Detect which cell encompasses the target text, then output its [x, y] center coordinate. 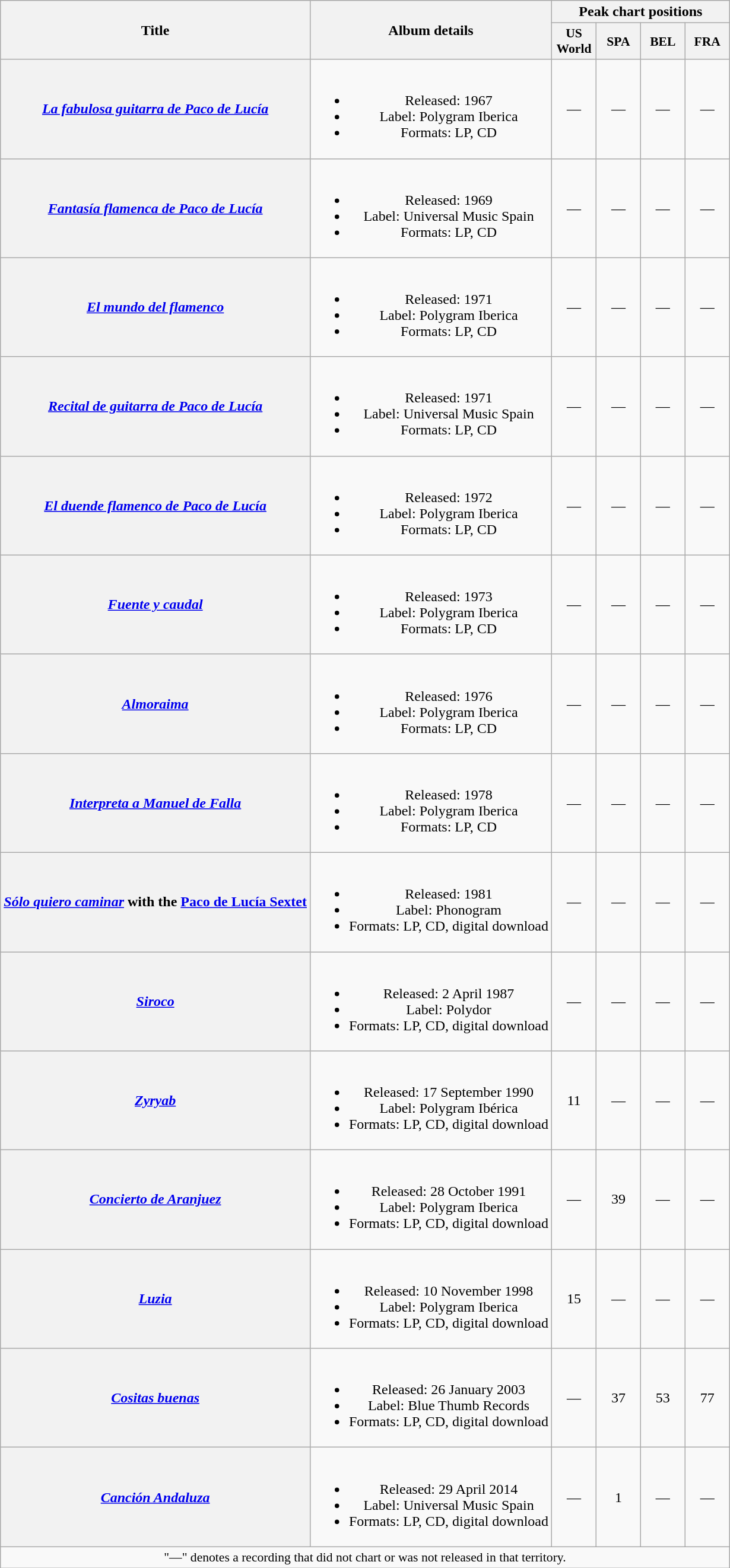
Title [155, 30]
53 [662, 1398]
Peak chart positions [641, 12]
El mundo del flamenco [155, 307]
Released: 1973Label: Polygram IbericaFormats: LP, CD [431, 604]
Released: 29 April 2014Label: Universal Music SpainFormats: LP, CD, digital download [431, 1497]
Interpreta a Manuel de Falla [155, 802]
Released: 17 September 1990Label: Polygram IbéricaFormats: LP, CD, digital download [431, 1100]
Zyryab [155, 1100]
Fuente y caudal [155, 604]
Released: 1967Label: Polygram IbericaFormats: LP, CD [431, 109]
Canción Andaluza [155, 1497]
Sólo quiero caminar with the Paco de Lucía Sextet [155, 902]
77 [707, 1398]
Almoraima [155, 704]
FRA [707, 42]
Released: 1976Label: Polygram IbericaFormats: LP, CD [431, 704]
Released: 1971Label: Polygram IbericaFormats: LP, CD [431, 307]
Released: 1969Label: Universal Music SpainFormats: LP, CD [431, 208]
Cositas buenas [155, 1398]
"—" denotes a recording that did not chart or was not released in that territory. [365, 1557]
SPA [618, 42]
La fabulosa guitarra de Paco de Lucía [155, 109]
Concierto de Aranjuez [155, 1200]
Released: 1971Label: Universal Music SpainFormats: LP, CD [431, 406]
Released: 10 November 1998Label: Polygram IbericaFormats: LP, CD, digital download [431, 1299]
Album details [431, 30]
US World [575, 42]
Released: 1972Label: Polygram IbericaFormats: LP, CD [431, 506]
El duende flamenco de Paco de Lucía [155, 506]
BEL [662, 42]
Recital de guitarra de Paco de Lucía [155, 406]
39 [618, 1200]
Released: 1978Label: Polygram IbericaFormats: LP, CD [431, 802]
Luzia [155, 1299]
11 [575, 1100]
1 [618, 1497]
15 [575, 1299]
Released: 28 October 1991Label: Polygram IbericaFormats: LP, CD, digital download [431, 1200]
Released: 2 April 1987Label: PolydorFormats: LP, CD, digital download [431, 1002]
Siroco [155, 1002]
Released: 1981Label: PhonogramFormats: LP, CD, digital download [431, 902]
37 [618, 1398]
Released: 26 January 2003Label: Blue Thumb RecordsFormats: LP, CD, digital download [431, 1398]
Fantasía flamenca de Paco de Lucía [155, 208]
